Return the [x, y] coordinate for the center point of the cell that contains the specified text.  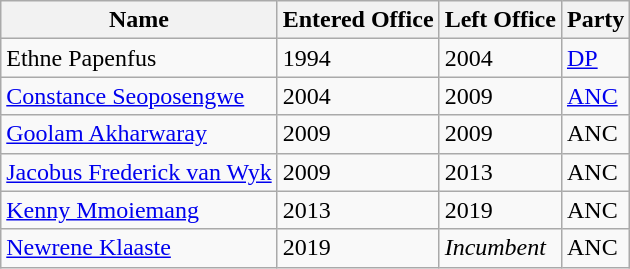
DP [595, 58]
Party [595, 20]
Kenny Mmoiemang [139, 210]
Jacobus Frederick van Wyk [139, 172]
Incumbent [500, 248]
Entered Office [358, 20]
Left Office [500, 20]
Constance Seoposengwe [139, 96]
Newrene Klaaste [139, 248]
Goolam Akharwaray [139, 134]
1994 [358, 58]
Ethne Papenfus [139, 58]
Name [139, 20]
